For the text-containing cell, return its midpoint in [X, Y] coordinate format. 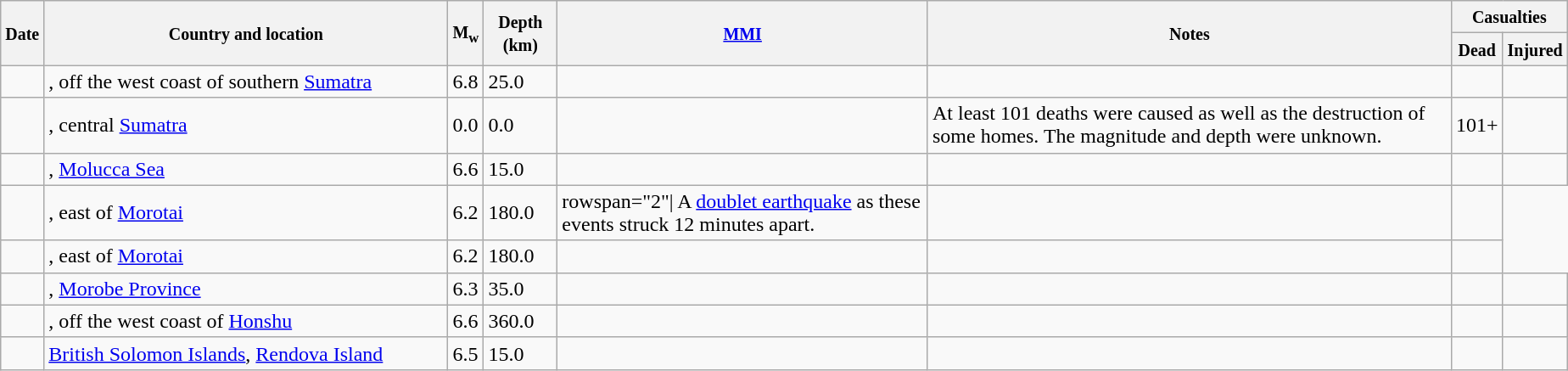
, off the west coast of southern Sumatra [246, 82]
Dead [1476, 49]
Country and location [246, 33]
MMI [743, 33]
Casualties [1509, 17]
, Molucca Sea [246, 169]
rowspan="2"| A doublet earthquake as these events struck 12 minutes apart. [743, 212]
6.8 [466, 82]
, central Sumatra [246, 126]
, off the west coast of Honshu [246, 321]
Date [22, 33]
, Morobe Province [246, 289]
35.0 [521, 289]
25.0 [521, 82]
At least 101 deaths were caused as well as the destruction of some homes. The magnitude and depth were unknown. [1190, 126]
6.3 [466, 289]
Mw [466, 33]
6.5 [466, 353]
British Solomon Islands, Rendova Island [246, 353]
360.0 [521, 321]
Injured [1535, 49]
Notes [1190, 33]
Depth (km) [521, 33]
101+ [1476, 126]
